Find where the given text appears and provide that cell's center as [x, y] coordinate. 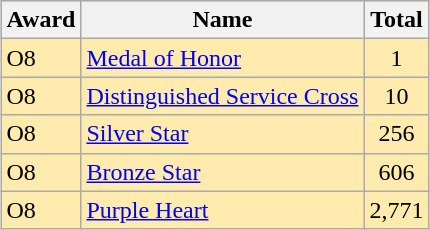
Medal of Honor [222, 58]
256 [396, 134]
Distinguished Service Cross [222, 96]
1 [396, 58]
Total [396, 20]
Award [41, 20]
Name [222, 20]
2,771 [396, 210]
Bronze Star [222, 172]
10 [396, 96]
Purple Heart [222, 210]
606 [396, 172]
Silver Star [222, 134]
